Identify which cell holds the provided text, then report its [X, Y] central coordinate. 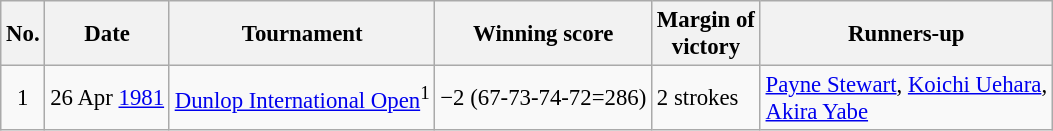
26 Apr 1981 [107, 98]
−2 (67-73-74-72=286) [544, 98]
2 strokes [706, 98]
Tournament [302, 34]
Runners-up [906, 34]
Dunlop International Open1 [302, 98]
Payne Stewart, Koichi Uehara, Akira Yabe [906, 98]
1 [23, 98]
No. [23, 34]
Margin ofvictory [706, 34]
Date [107, 34]
Winning score [544, 34]
